For the text-containing cell, return its midpoint in (x, y) coordinate format. 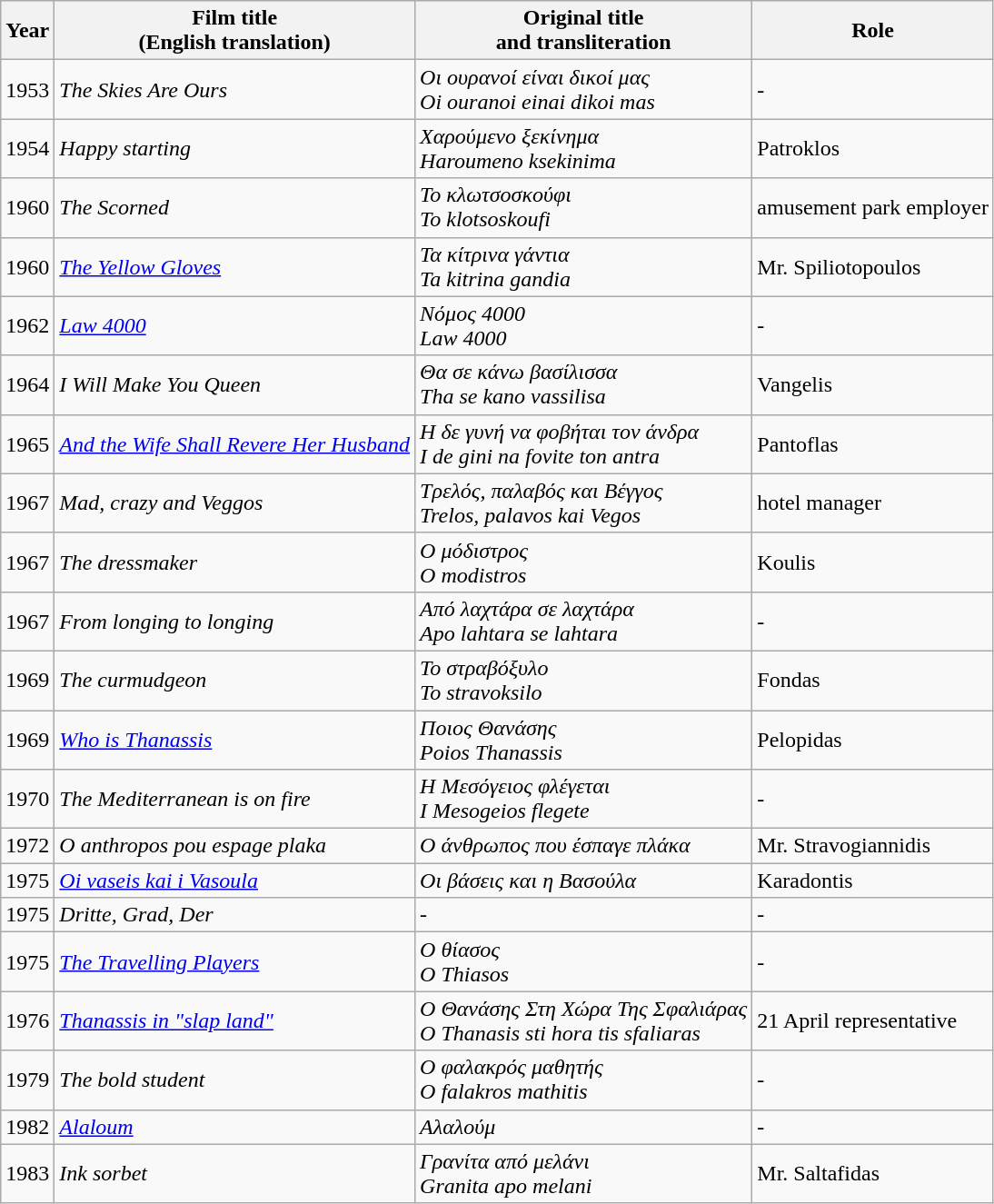
Vangelis (873, 385)
Film title(English translation) (234, 31)
Χαρούμενο ξεκίνημαHaroumeno ksekinima (583, 149)
O anthropos pou espage plaka (234, 846)
Ο μόδιστροςO modistros (583, 562)
Pantoflas (873, 443)
The Scorned (234, 207)
1970 (27, 800)
Η δε γυνή να φοβήται τον άνδραI de gini na fovite ton antra (583, 443)
1962 (27, 325)
Who is Thanassis (234, 740)
Ο άνθρωπος που έσπαγε πλάκα (583, 846)
Ink sorbet (234, 1174)
Ποιος ΘανάσηςPoios Thanassis (583, 740)
The Yellow Gloves (234, 267)
1965 (27, 443)
Role (873, 31)
amusement park employer (873, 207)
1964 (27, 385)
Pelopidas (873, 740)
The Skies Are Ours (234, 89)
1983 (27, 1174)
1979 (27, 1080)
Happy starting (234, 149)
Το κλωτσοσκούφιTo klotsoskoufi (583, 207)
Dritte, Grad, Der (234, 915)
Mr. Spiliotopoulos (873, 267)
hotel manager (873, 503)
1982 (27, 1127)
Θα σε κάνω βασίλισσαTha se kano vassilisa (583, 385)
Thanassis in "slap land" (234, 1021)
Original titleand transliteration (583, 31)
1954 (27, 149)
Karadontis (873, 881)
And the Wife Shall Revere Her Husband (234, 443)
Ο φαλακρός μαθητήςO falakros mathitis (583, 1080)
The Mediterranean is on fire (234, 800)
Alaloum (234, 1127)
Patroklos (873, 149)
Τα κίτρινα γάντιαTa kitrina gandia (583, 267)
Γρανίτα από μελάνιGranita apo melani (583, 1174)
1976 (27, 1021)
Αλαλούμ (583, 1127)
Από λαχτάρα σε λαχτάραApo lahtara se lahtara (583, 622)
Τρελός, παλαβός και ΒέγγοςTrelos, palavos kai Vegos (583, 503)
Year (27, 31)
Fondas (873, 680)
The curmudgeon (234, 680)
Το στραβόξυλοTo stravoksilo (583, 680)
The Travelling Players (234, 961)
21 April representative (873, 1021)
1972 (27, 846)
The dressmaker (234, 562)
From longing to longing (234, 622)
Ο Θανάσης Στη Χώρα Της ΣφαλιάραςO Thanasis sti hora tis sfaliaras (583, 1021)
Mr. Stravogiannidis (873, 846)
Νόμος 4000Law 4000 (583, 325)
Ο θίασοςO Thiasos (583, 961)
Mad, crazy and Veggos (234, 503)
Oi vaseis kai i Vasoula (234, 881)
1953 (27, 89)
The bold student (234, 1080)
Οι ουρανοί είναι δικοί μαςOi ouranoi einai dikoi mas (583, 89)
Law 4000 (234, 325)
Οι βάσεις και η Βασούλα (583, 881)
Η Μεσόγειος φλέγεταιI Mesogeios flegete (583, 800)
Koulis (873, 562)
Mr. Saltafidas (873, 1174)
I Will Make You Queen (234, 385)
